Search for the cell housing the specified text and yield its [x, y] center coordinate. 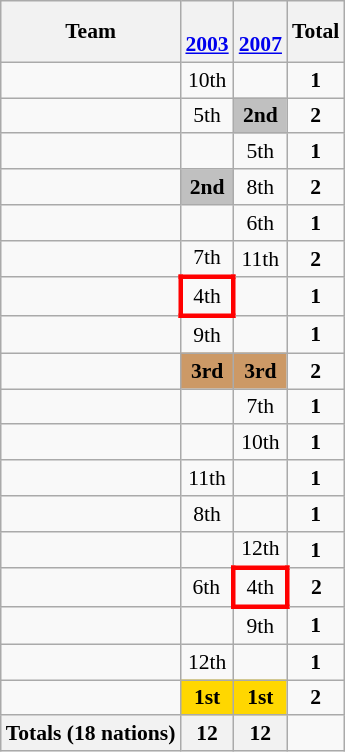
Total [316, 32]
2007 [260, 32]
Team [91, 32]
2003 [206, 32]
Totals (18 nations) [91, 734]
